From the cell containing the given text, extract its center point as (X, Y) coordinate. 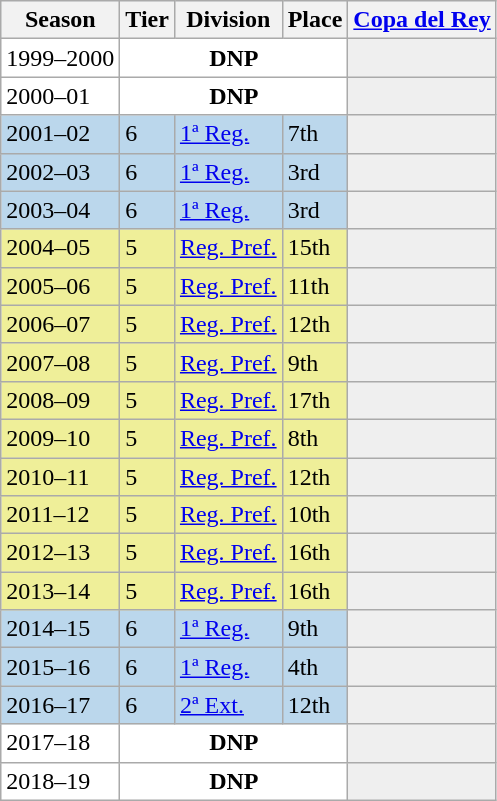
2ª Ext. (228, 705)
2013–14 (60, 591)
2011–12 (60, 515)
2004–05 (60, 248)
2017–18 (60, 743)
2002–03 (60, 172)
Place (315, 20)
8th (315, 438)
2006–07 (60, 324)
2005–06 (60, 286)
15th (315, 248)
1999–2000 (60, 58)
2000–01 (60, 96)
2010–11 (60, 477)
Copa del Rey (422, 20)
2003–04 (60, 210)
4th (315, 667)
2001–02 (60, 134)
Season (60, 20)
2008–09 (60, 400)
11th (315, 286)
Tier (148, 20)
2016–17 (60, 705)
2015–16 (60, 667)
2018–19 (60, 781)
Division (228, 20)
2007–08 (60, 362)
7th (315, 134)
2014–15 (60, 629)
2009–10 (60, 438)
2012–13 (60, 553)
10th (315, 515)
17th (315, 400)
